Scan for the cell matching the given text and deliver its (X, Y) coordinate at center. 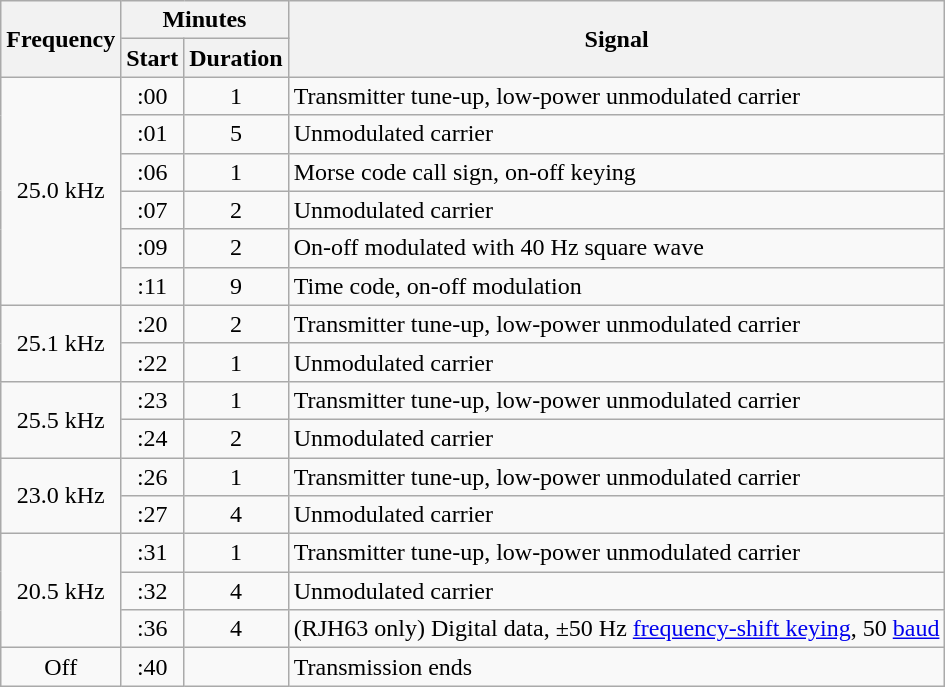
Start (152, 58)
:20 (152, 324)
25.0 kHz (61, 191)
Off (61, 667)
20.5 kHz (61, 591)
:32 (152, 591)
:40 (152, 667)
:26 (152, 477)
Time code, on-off modulation (616, 286)
:27 (152, 515)
:31 (152, 553)
:06 (152, 172)
Duration (236, 58)
:24 (152, 438)
:22 (152, 362)
5 (236, 134)
Frequency (61, 39)
Signal (616, 39)
Transmission ends (616, 667)
25.1 kHz (61, 343)
:00 (152, 96)
Morse code call sign, on-off keying (616, 172)
25.5 kHz (61, 419)
:23 (152, 400)
9 (236, 286)
:01 (152, 134)
(RJH63 only) Digital data, ±50 Hz frequency-shift keying, 50 baud (616, 629)
:07 (152, 210)
On-off modulated with 40 Hz square wave (616, 248)
23.0 kHz (61, 496)
Minutes (204, 20)
:36 (152, 629)
:09 (152, 248)
:11 (152, 286)
